Return the (X, Y) coordinate for the center point of the cell that contains the specified text.  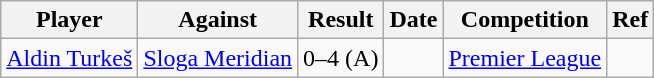
Ref (630, 20)
Premier League (525, 58)
Date (414, 20)
0–4 (A) (341, 58)
Result (341, 20)
Against (218, 20)
Player (70, 20)
Aldin Turkeš (70, 58)
Competition (525, 20)
Sloga Meridian (218, 58)
